Return (X, Y) of the center of cell containing provided text 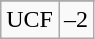
UCF (30, 20)
–2 (76, 20)
